Pinpoint the cell where the given text exists, returning its [x, y] midpoint coordinate. 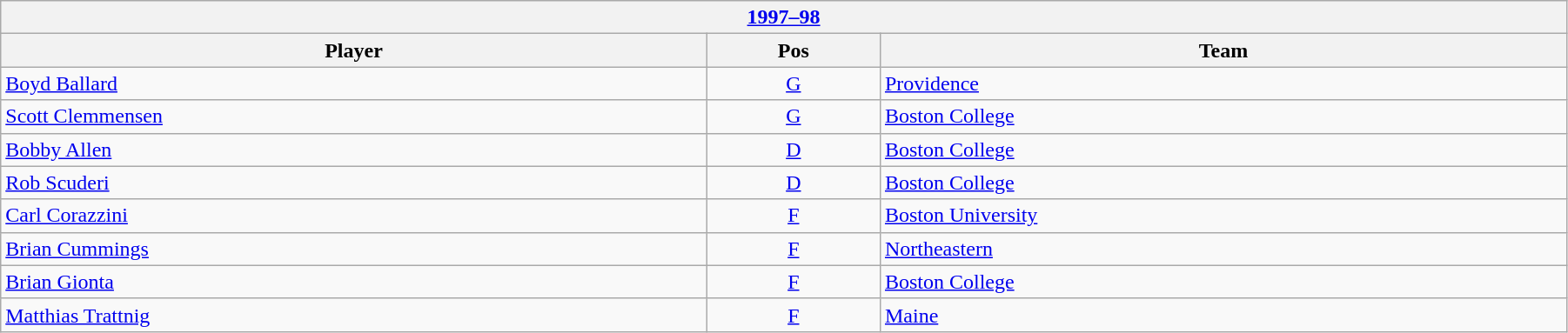
Brian Gionta [354, 282]
Team [1223, 50]
Boston University [1223, 216]
Carl Corazzini [354, 216]
1997–98 [784, 17]
Northeastern [1223, 249]
Player [354, 50]
Maine [1223, 315]
Bobby Allen [354, 150]
Scott Clemmensen [354, 117]
Pos [794, 50]
Brian Cummings [354, 249]
Rob Scuderi [354, 183]
Providence [1223, 83]
Matthias Trattnig [354, 315]
Boyd Ballard [354, 83]
